Capture the cell that displays the provided text and extract its (x, y) central coordinate. 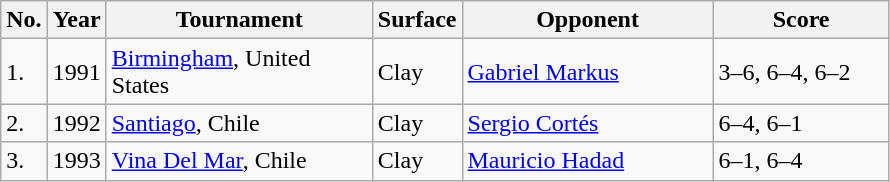
Surface (417, 20)
1993 (76, 161)
Gabriel Markus (588, 72)
1991 (76, 72)
Mauricio Hadad (588, 161)
Year (76, 20)
2. (24, 123)
3. (24, 161)
Santiago, Chile (239, 123)
No. (24, 20)
Birmingham, United States (239, 72)
Sergio Cortés (588, 123)
Score (801, 20)
1992 (76, 123)
3–6, 6–4, 6–2 (801, 72)
1. (24, 72)
Tournament (239, 20)
Opponent (588, 20)
6–4, 6–1 (801, 123)
Vina Del Mar, Chile (239, 161)
6–1, 6–4 (801, 161)
